For the text-containing cell, return its midpoint in [x, y] coordinate format. 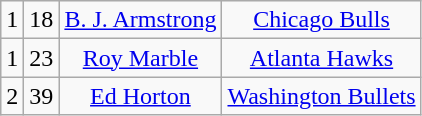
Washington Bullets [322, 96]
39 [42, 96]
23 [42, 58]
Roy Marble [140, 58]
2 [12, 96]
18 [42, 20]
Atlanta Hawks [322, 58]
B. J. Armstrong [140, 20]
Chicago Bulls [322, 20]
Ed Horton [140, 96]
